Provide the (x, y) coordinate of the cell's center where the given text is located.  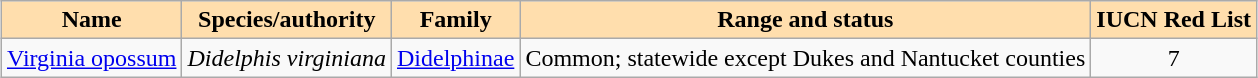
Family (455, 20)
Didelphis virginiana (287, 58)
IUCN Red List (1174, 20)
Didelphinae (455, 58)
7 (1174, 58)
Common; statewide except Dukes and Nantucket counties (806, 58)
Virginia opossum (92, 58)
Species/authority (287, 20)
Name (92, 20)
Range and status (806, 20)
